Determine the (X, Y) coordinate at the center of the cell enclosing the given text.  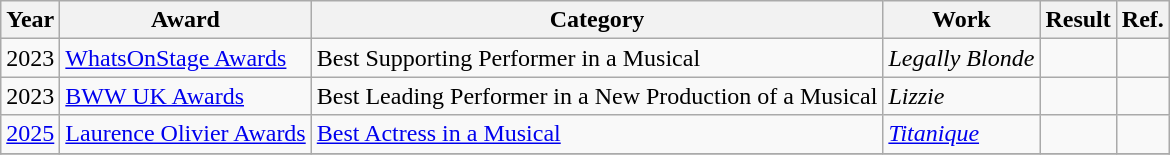
Titanique (962, 134)
BWW UK Awards (186, 96)
WhatsOnStage Awards (186, 58)
Best Supporting Performer in a Musical (597, 58)
2025 (30, 134)
Ref. (1142, 20)
Lizzie (962, 96)
Result (1078, 20)
Legally Blonde (962, 58)
Work (962, 20)
Year (30, 20)
Best Actress in a Musical (597, 134)
Best Leading Performer in a New Production of a Musical (597, 96)
Laurence Olivier Awards (186, 134)
Award (186, 20)
Category (597, 20)
